Return the [x, y] coordinate for the center point of the cell that contains the specified text.  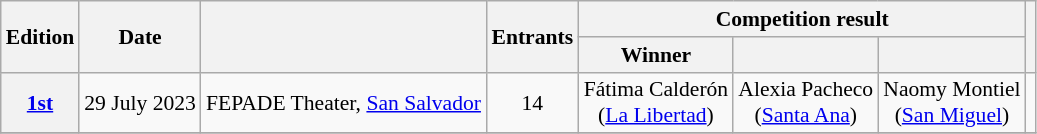
1st [40, 102]
Winner [656, 55]
Fátima Calderón(La Libertad) [656, 102]
Alexia Pacheco(Santa Ana) [806, 102]
Entrants [532, 36]
Edition [40, 36]
Competition result [802, 19]
FEPADE Theater, San Salvador [344, 102]
Date [140, 36]
Naomy Montiel(San Miguel) [952, 102]
14 [532, 102]
29 July 2023 [140, 102]
